Determine the (X, Y) coordinate at the center of the cell enclosing the given text.  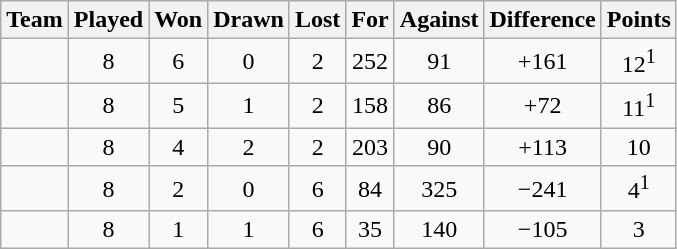
Drawn (249, 20)
+113 (542, 147)
158 (370, 106)
Played (108, 20)
91 (439, 62)
−241 (542, 188)
325 (439, 188)
35 (370, 230)
86 (439, 106)
111 (638, 106)
Points (638, 20)
84 (370, 188)
90 (439, 147)
−105 (542, 230)
Team (35, 20)
5 (178, 106)
For (370, 20)
121 (638, 62)
+161 (542, 62)
Difference (542, 20)
252 (370, 62)
10 (638, 147)
3 (638, 230)
+72 (542, 106)
Against (439, 20)
140 (439, 230)
Lost (317, 20)
41 (638, 188)
203 (370, 147)
4 (178, 147)
Won (178, 20)
